Find where the given text appears and provide that cell's center as [x, y] coordinate. 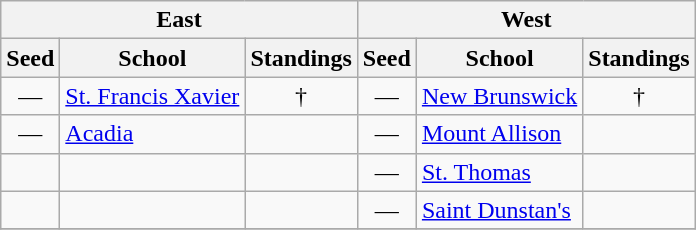
St. Francis Xavier [152, 96]
New Brunswick [499, 96]
Acadia [152, 134]
East [180, 20]
Mount Allison [499, 134]
Saint Dunstan's [499, 210]
St. Thomas [499, 172]
West [526, 20]
